Return [x, y] of the center of cell containing provided text 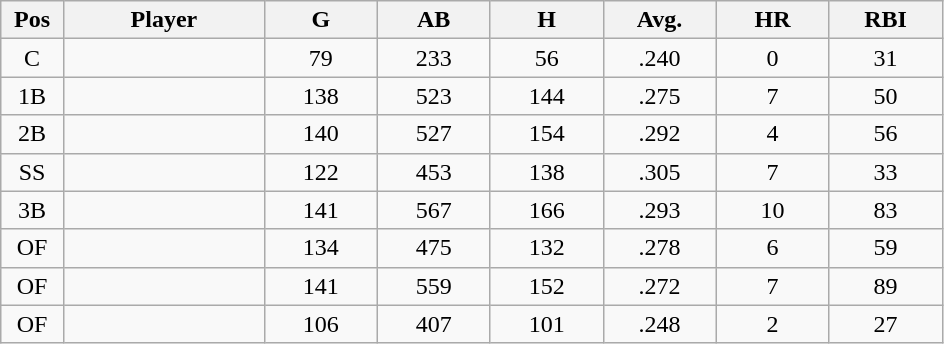
10 [772, 210]
.305 [660, 172]
101 [546, 324]
523 [434, 96]
4 [772, 134]
166 [546, 210]
144 [546, 96]
132 [546, 248]
0 [772, 58]
SS [32, 172]
Avg. [660, 20]
407 [434, 324]
31 [886, 58]
27 [886, 324]
83 [886, 210]
559 [434, 286]
.275 [660, 96]
.248 [660, 324]
2 [772, 324]
HR [772, 20]
2B [32, 134]
RBI [886, 20]
C [32, 58]
33 [886, 172]
233 [434, 58]
G [320, 20]
152 [546, 286]
453 [434, 172]
.272 [660, 286]
.240 [660, 58]
6 [772, 248]
.292 [660, 134]
140 [320, 134]
1B [32, 96]
154 [546, 134]
AB [434, 20]
79 [320, 58]
106 [320, 324]
50 [886, 96]
.278 [660, 248]
89 [886, 286]
475 [434, 248]
Pos [32, 20]
Player [164, 20]
.293 [660, 210]
122 [320, 172]
134 [320, 248]
59 [886, 248]
567 [434, 210]
3B [32, 210]
527 [434, 134]
H [546, 20]
